Determine the [X, Y] coordinate at the center of the cell enclosing the given text.  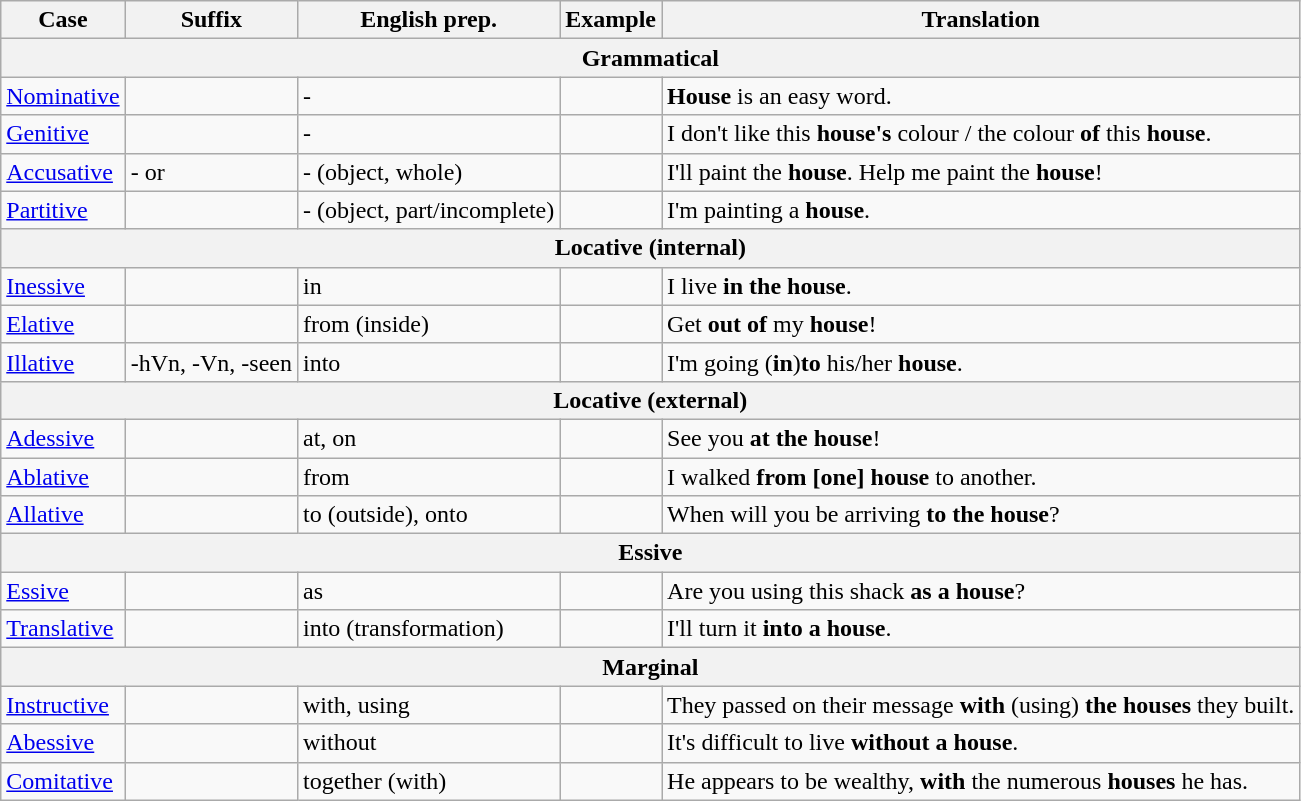
Are you using this shack as a house? [981, 591]
I'm painting a house. [981, 210]
Abessive [63, 743]
House is an easy word. [981, 96]
- (object, part/incomplete) [428, 210]
from (inside) [428, 324]
Locative (internal) [650, 248]
Nominative [63, 96]
See you at the house! [981, 438]
I'll turn it into a house. [981, 629]
I walked from [one] house to another. [981, 477]
- or [211, 172]
-hVn, -Vn, -seen [211, 362]
Grammatical [650, 58]
Example [611, 20]
Elative [63, 324]
I live in the house. [981, 286]
with, using [428, 705]
together (with) [428, 781]
at, on [428, 438]
Instructive [63, 705]
as [428, 591]
Get out of my house! [981, 324]
It's difficult to live without a house. [981, 743]
He appears to be wealthy, with the numerous houses he has. [981, 781]
Genitive [63, 134]
from [428, 477]
Illative [63, 362]
into (transformation) [428, 629]
English prep. [428, 20]
Translative [63, 629]
I don't like this house's colour / the colour of this house. [981, 134]
Translation [981, 20]
to (outside), onto [428, 515]
When will you be arriving to the house? [981, 515]
They passed on their message with (using) the houses they built. [981, 705]
Comitative [63, 781]
Partitive [63, 210]
in [428, 286]
I'm going (in)to his/her house. [981, 362]
Suffix [211, 20]
I'll paint the house. Help me paint the house! [981, 172]
Case [63, 20]
- (object, whole) [428, 172]
Locative (external) [650, 400]
without [428, 743]
Ablative [63, 477]
Marginal [650, 667]
Adessive [63, 438]
Inessive [63, 286]
into [428, 362]
Accusative [63, 172]
Allative [63, 515]
